For the text-containing cell, return its midpoint in (x, y) coordinate format. 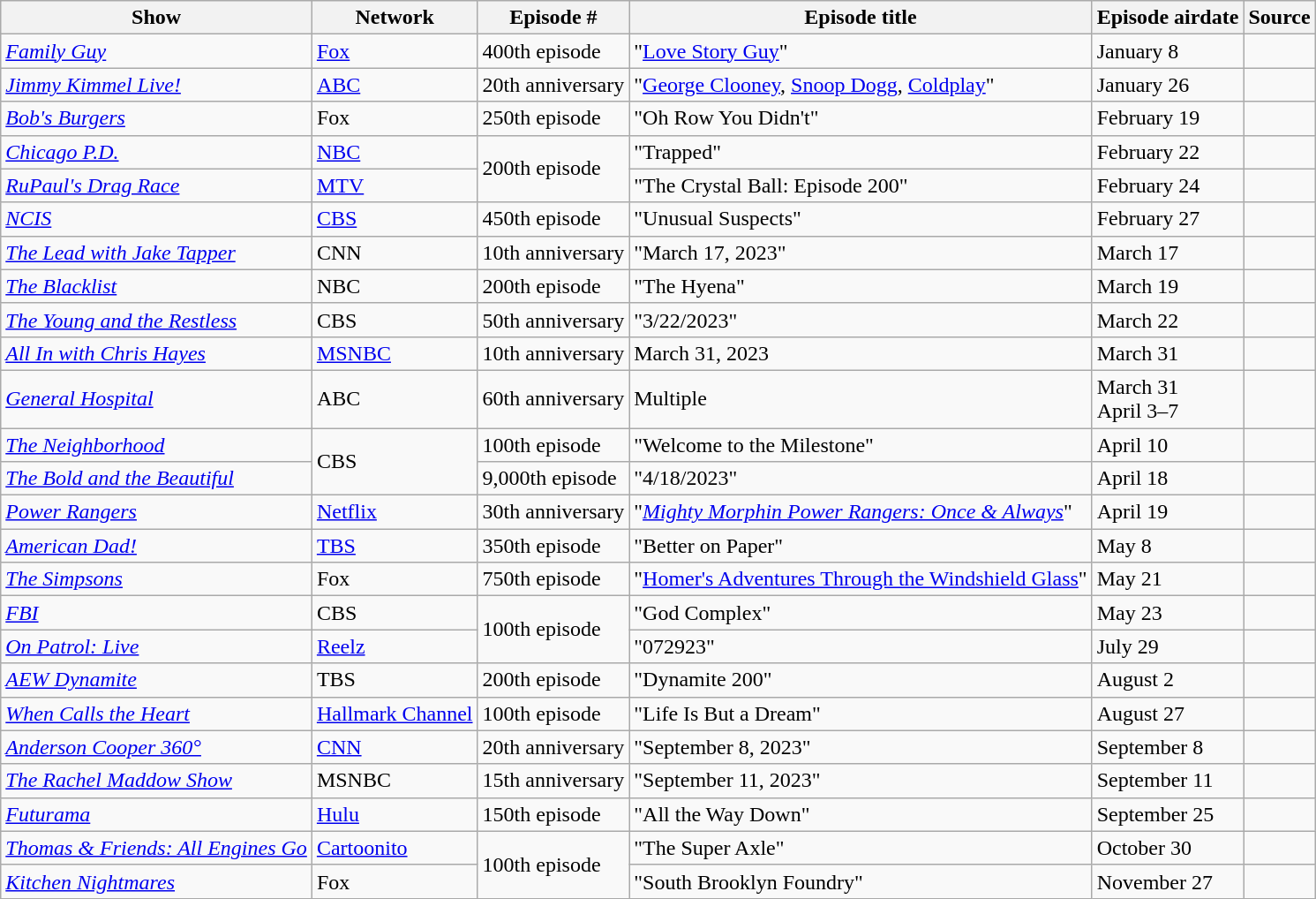
Episode airdate (1168, 18)
"Oh Row You Didn't" (861, 118)
Jimmy Kimmel Live! (157, 85)
When Calls the Heart (157, 714)
Hallmark Channel (395, 714)
Source (1280, 18)
Multiple (861, 399)
"The Crystal Ball: Episode 200" (861, 185)
October 30 (1168, 848)
RuPaul's Drag Race (157, 185)
The Young and the Restless (157, 320)
The Lead with Jake Tapper (157, 253)
"Mighty Morphin Power Rangers: Once & Always" (861, 512)
Power Rangers (157, 512)
"Better on Paper" (861, 546)
Network (395, 18)
Episode title (861, 18)
Episode # (553, 18)
Chicago P.D. (157, 152)
"Love Story Guy" (861, 51)
"South Brooklyn Foundry" (861, 881)
Cartoonito (395, 848)
"The Hyena" (861, 286)
March 31, 2023 (861, 353)
"Unusual Suspects" (861, 219)
January 8 (1168, 51)
January 26 (1168, 85)
"4/18/2023" (861, 479)
Reelz (395, 646)
The Rachel Maddow Show (157, 781)
"3/22/2023" (861, 320)
General Hospital (157, 399)
All In with Chris Hayes (157, 353)
August 27 (1168, 714)
On Patrol: Live (157, 646)
400th episode (553, 51)
Thomas & Friends: All Engines Go (157, 848)
750th episode (553, 579)
FBI (157, 613)
"God Complex" (861, 613)
March 31April 3–7 (1168, 399)
Kitchen Nightmares (157, 881)
September 8 (1168, 747)
September 11 (1168, 781)
May 21 (1168, 579)
March 19 (1168, 286)
Futurama (157, 814)
"September 11, 2023" (861, 781)
250th episode (553, 118)
AEW Dynamite (157, 680)
"Life Is But a Dream" (861, 714)
150th episode (553, 814)
April 19 (1168, 512)
30th anniversary (553, 512)
"Homer's Adventures Through the Windshield Glass" (861, 579)
350th episode (553, 546)
"March 17, 2023" (861, 253)
50th anniversary (553, 320)
March 17 (1168, 253)
15th anniversary (553, 781)
"Trapped" (861, 152)
May 23 (1168, 613)
"All the Way Down" (861, 814)
American Dad! (157, 546)
The Blacklist (157, 286)
Bob's Burgers (157, 118)
9,000th episode (553, 479)
February 22 (1168, 152)
March 31 (1168, 353)
Anderson Cooper 360° (157, 747)
Show (157, 18)
"George Clooney, Snoop Dogg, Coldplay" (861, 85)
July 29 (1168, 646)
Hulu (395, 814)
"Dynamite 200" (861, 680)
February 24 (1168, 185)
450th episode (553, 219)
NCIS (157, 219)
September 25 (1168, 814)
"Welcome to the Milestone" (861, 444)
April 10 (1168, 444)
The Bold and the Beautiful (157, 479)
"September 8, 2023" (861, 747)
The Neighborhood (157, 444)
November 27 (1168, 881)
August 2 (1168, 680)
The Simpsons (157, 579)
"072923" (861, 646)
February 19 (1168, 118)
February 27 (1168, 219)
"The Super Axle" (861, 848)
60th anniversary (553, 399)
May 8 (1168, 546)
Netflix (395, 512)
March 22 (1168, 320)
Family Guy (157, 51)
April 18 (1168, 479)
MTV (395, 185)
